Determine the [X, Y] coordinate at the center of the cell enclosing the given text.  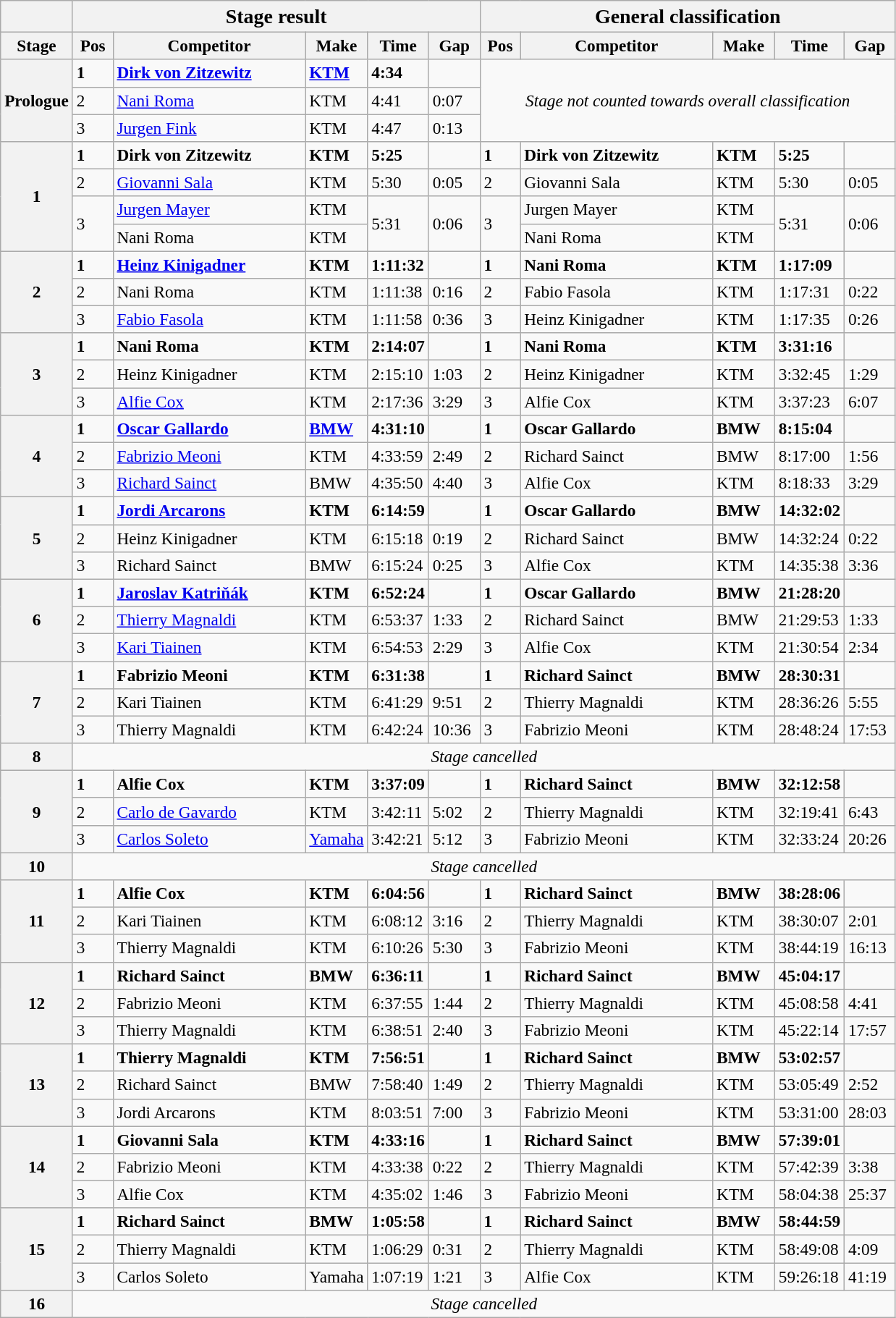
16 [37, 1304]
5:12 [455, 839]
4:34 [398, 73]
5 [37, 537]
1:44 [455, 1002]
1:07:19 [398, 1276]
1:21 [455, 1276]
4:33:38 [398, 1167]
45:04:17 [809, 976]
3:42:11 [398, 811]
38:28:06 [809, 893]
4:35:50 [398, 483]
6:42:24 [398, 730]
3:32:45 [809, 373]
0:13 [455, 127]
6:04:56 [398, 893]
59:26:18 [809, 1276]
2:40 [455, 1030]
6:10:26 [398, 948]
21:28:20 [809, 593]
1:17:35 [809, 319]
1:11:58 [398, 319]
1:49 [455, 1085]
2:29 [455, 647]
6:38:51 [398, 1030]
Jurgen Fink [209, 127]
3:42:21 [398, 839]
25:37 [870, 1194]
14:32:24 [809, 538]
16:13 [870, 948]
6:08:12 [398, 921]
4:09 [870, 1249]
38:30:07 [809, 921]
2:49 [455, 456]
6:14:59 [398, 510]
3:37:09 [398, 784]
1:56 [870, 456]
4:31:10 [398, 428]
14 [37, 1167]
32:19:41 [809, 811]
53:05:49 [809, 1085]
0:25 [455, 565]
10:36 [455, 730]
32:12:58 [809, 784]
3:38 [870, 1167]
8:17:00 [809, 456]
9:51 [455, 702]
20:26 [870, 839]
28:48:24 [809, 730]
0:36 [455, 319]
28:03 [870, 1112]
0:07 [455, 101]
2:34 [870, 647]
8:03:51 [398, 1112]
7 [37, 702]
6:15:18 [398, 538]
2:52 [870, 1085]
1:03 [455, 373]
2:17:36 [398, 401]
1:17:09 [809, 264]
6:54:53 [398, 647]
Stage result [276, 16]
53:31:00 [809, 1112]
28:30:31 [809, 675]
11 [37, 921]
7:56:51 [398, 1057]
0:16 [455, 292]
57:39:01 [809, 1139]
12 [37, 1003]
58:49:08 [809, 1249]
7:58:40 [398, 1085]
2:15:10 [398, 373]
3:37:23 [809, 401]
Carlo de Gavardo [209, 811]
14:32:02 [809, 510]
4:35:02 [398, 1194]
5:55 [870, 702]
8:18:33 [809, 483]
57:42:39 [809, 1167]
6:36:11 [398, 976]
8:15:04 [809, 428]
1:29 [870, 373]
1:05:58 [398, 1222]
21:29:53 [809, 620]
Jaroslav Katriňák [209, 593]
14:35:38 [809, 565]
2:14:07 [398, 347]
58:44:59 [809, 1222]
38:44:19 [809, 948]
1:11:38 [398, 292]
7:00 [455, 1112]
0:19 [455, 538]
3:36 [870, 565]
3:16 [455, 921]
53:02:57 [809, 1057]
3:31:16 [809, 347]
1:11:32 [398, 264]
45:22:14 [809, 1030]
4:47 [398, 127]
1:17:31 [809, 292]
17:53 [870, 730]
6:37:55 [398, 1002]
Stage not counted towards overall classification [688, 100]
4:33:16 [398, 1139]
45:08:58 [809, 1002]
8 [37, 756]
0:26 [870, 319]
6:15:24 [398, 565]
Stage [37, 46]
0:31 [455, 1249]
6:31:38 [398, 675]
41:19 [870, 1276]
Prologue [37, 100]
6:07 [870, 401]
6:41:29 [398, 702]
21:30:54 [809, 647]
15 [37, 1249]
58:04:38 [809, 1194]
6:53:37 [398, 620]
28:36:26 [809, 702]
4:40 [455, 483]
17:57 [870, 1030]
5:02 [455, 811]
4 [37, 456]
9 [37, 811]
1:06:29 [398, 1249]
1:46 [455, 1194]
6:52:24 [398, 593]
2:01 [870, 921]
13 [37, 1084]
6 [37, 620]
32:33:24 [809, 839]
General classification [688, 16]
4:33:59 [398, 456]
10 [37, 866]
6:43 [870, 811]
